Pinpoint the cell where the given text exists, returning its (x, y) midpoint coordinate. 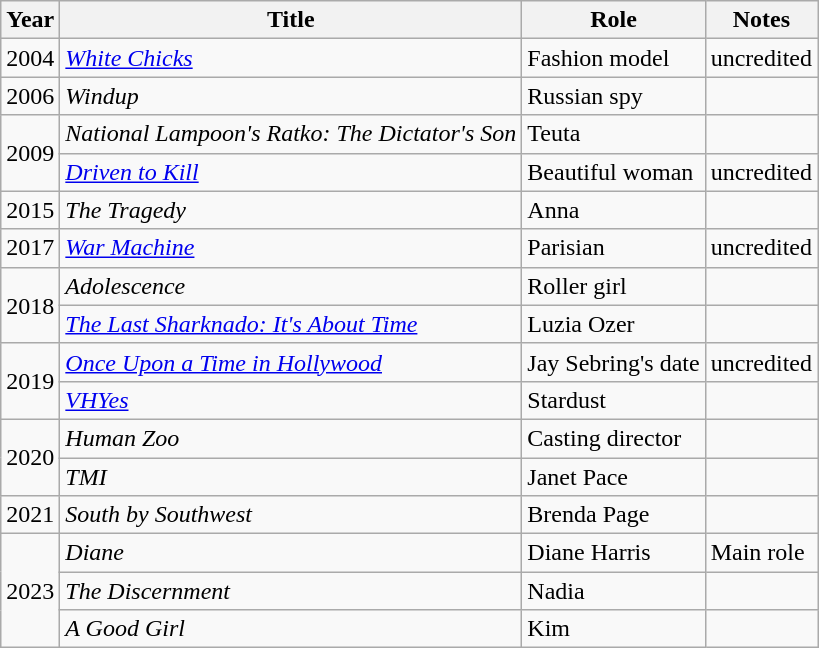
2004 (30, 58)
A Good Girl (291, 629)
Luzia Ozer (614, 324)
Role (614, 20)
2018 (30, 305)
Janet Pace (614, 477)
White Chicks (291, 58)
Brenda Page (614, 515)
Human Zoo (291, 438)
Diane Harris (614, 553)
2020 (30, 457)
Once Upon a Time in Hollywood (291, 362)
Diane (291, 553)
Russian spy (614, 96)
2017 (30, 248)
VHYes (291, 400)
Parisian (614, 248)
Year (30, 20)
Anna (614, 210)
Casting director (614, 438)
2015 (30, 210)
Roller girl (614, 286)
Nadia (614, 591)
South by Southwest (291, 515)
2021 (30, 515)
TMI (291, 477)
Windup (291, 96)
National Lampoon's Ratko: The Dictator's Son (291, 134)
2009 (30, 153)
Kim (614, 629)
Notes (761, 20)
2019 (30, 381)
Title (291, 20)
2023 (30, 591)
Driven to Kill (291, 172)
The Tragedy (291, 210)
Main role (761, 553)
Teuta (614, 134)
War Machine (291, 248)
Fashion model (614, 58)
2006 (30, 96)
Jay Sebring's date (614, 362)
Beautiful woman (614, 172)
The Discernment (291, 591)
The Last Sharknado: It's About Time (291, 324)
Stardust (614, 400)
Adolescence (291, 286)
